Return (X, Y) of the center of cell containing provided text 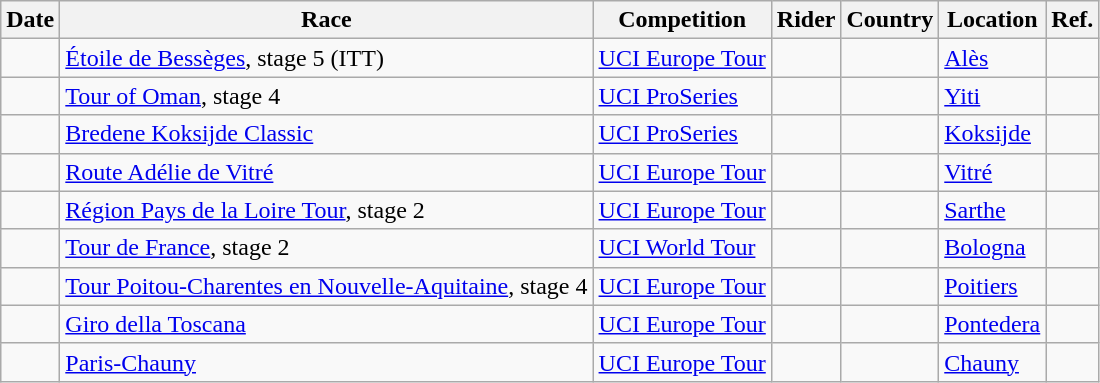
Alès (992, 58)
Paris-Chauny (326, 362)
Vitré (992, 172)
Rider (806, 20)
Koksijde (992, 134)
Poitiers (992, 286)
Tour of Oman, stage 4 (326, 96)
Tour Poitou-Charentes en Nouvelle-Aquitaine, stage 4 (326, 286)
Bredene Koksijde Classic (326, 134)
Location (992, 20)
Giro della Toscana (326, 324)
Tour de France, stage 2 (326, 248)
Région Pays de la Loire Tour, stage 2 (326, 210)
Ref. (1072, 20)
Country (890, 20)
Yiti (992, 96)
UCI World Tour (682, 248)
Sarthe (992, 210)
Étoile de Bessèges, stage 5 (ITT) (326, 58)
Competition (682, 20)
Pontedera (992, 324)
Chauny (992, 362)
Route Adélie de Vitré (326, 172)
Date (30, 20)
Race (326, 20)
Bologna (992, 248)
